Extract the [x, y] coordinate from the center of the cell holding the provided text.  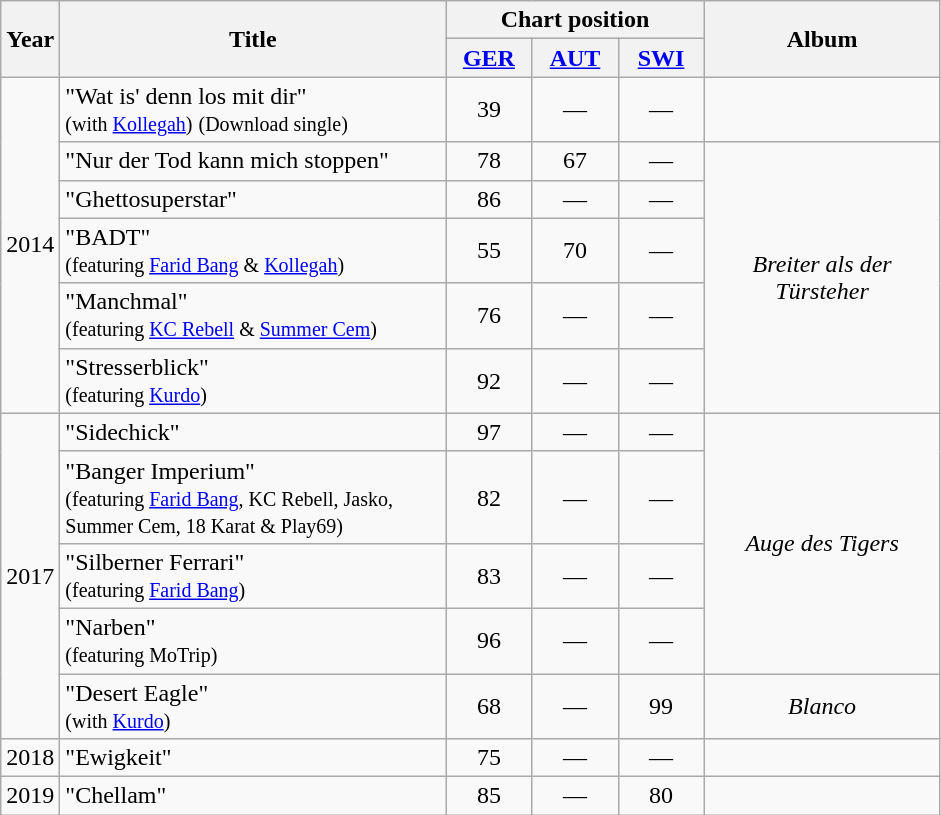
"Chellam" [253, 796]
85 [489, 796]
75 [489, 758]
78 [489, 161]
Breiter als der Türsteher [822, 278]
99 [661, 706]
92 [489, 380]
68 [489, 706]
SWI [661, 58]
70 [575, 250]
97 [489, 432]
2014 [30, 245]
"Manchmal" (featuring KC Rebell & Summer Cem) [253, 316]
"Stresserblick" (featuring Kurdo) [253, 380]
Auge des Tigers [822, 543]
80 [661, 796]
"Wat is' denn los mit dir" (with Kollegah) (Download single) [253, 110]
"Silberner Ferrari"(featuring Farid Bang) [253, 576]
"BADT" (featuring Farid Bang & Kollegah) [253, 250]
AUT [575, 58]
2019 [30, 796]
Blanco [822, 706]
86 [489, 199]
Chart position [575, 20]
55 [489, 250]
"Ewigkeit" [253, 758]
"Narben"(featuring MoTrip) [253, 640]
GER [489, 58]
76 [489, 316]
Album [822, 39]
2017 [30, 576]
Title [253, 39]
Year [30, 39]
"Desert Eagle"(with Kurdo) [253, 706]
83 [489, 576]
96 [489, 640]
"Sidechick" [253, 432]
"Nur der Tod kann mich stoppen" [253, 161]
39 [489, 110]
2018 [30, 758]
82 [489, 497]
"Banger Imperium"(featuring Farid Bang, KC Rebell, Jasko, Summer Cem, 18 Karat & Play69) [253, 497]
"Ghettosuperstar" [253, 199]
67 [575, 161]
